Determine the [x, y] coordinate at the center of the cell enclosing the given text.  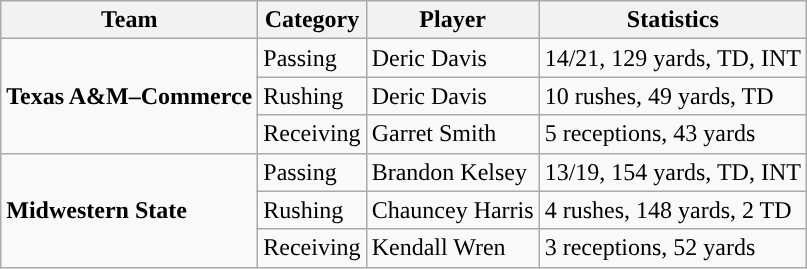
Category [312, 20]
14/21, 129 yards, TD, INT [672, 58]
4 rushes, 148 yards, 2 TD [672, 210]
Chauncey Harris [452, 210]
Team [130, 20]
Kendall Wren [452, 248]
Statistics [672, 20]
10 rushes, 49 yards, TD [672, 96]
13/19, 154 yards, TD, INT [672, 172]
Garret Smith [452, 134]
Texas A&M–Commerce [130, 96]
Brandon Kelsey [452, 172]
3 receptions, 52 yards [672, 248]
Midwestern State [130, 210]
5 receptions, 43 yards [672, 134]
Player [452, 20]
